Return [X, Y] of the center of cell containing provided text 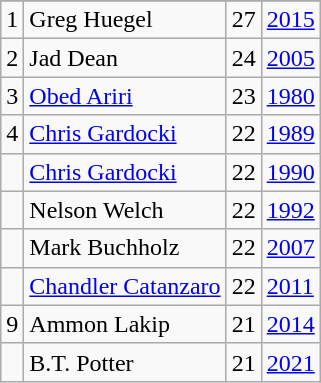
1980 [290, 96]
27 [244, 20]
2011 [290, 286]
Nelson Welch [125, 210]
Greg Huegel [125, 20]
2014 [290, 324]
Ammon Lakip [125, 324]
1990 [290, 172]
Mark Buchholz [125, 248]
1992 [290, 210]
1 [12, 20]
24 [244, 58]
4 [12, 134]
Chandler Catanzaro [125, 286]
B.T. Potter [125, 362]
2015 [290, 20]
9 [12, 324]
2 [12, 58]
3 [12, 96]
Jad Dean [125, 58]
23 [244, 96]
2007 [290, 248]
Obed Ariri [125, 96]
2021 [290, 362]
2005 [290, 58]
1989 [290, 134]
